Locate the cell with the specified text and output its (X, Y) center coordinate. 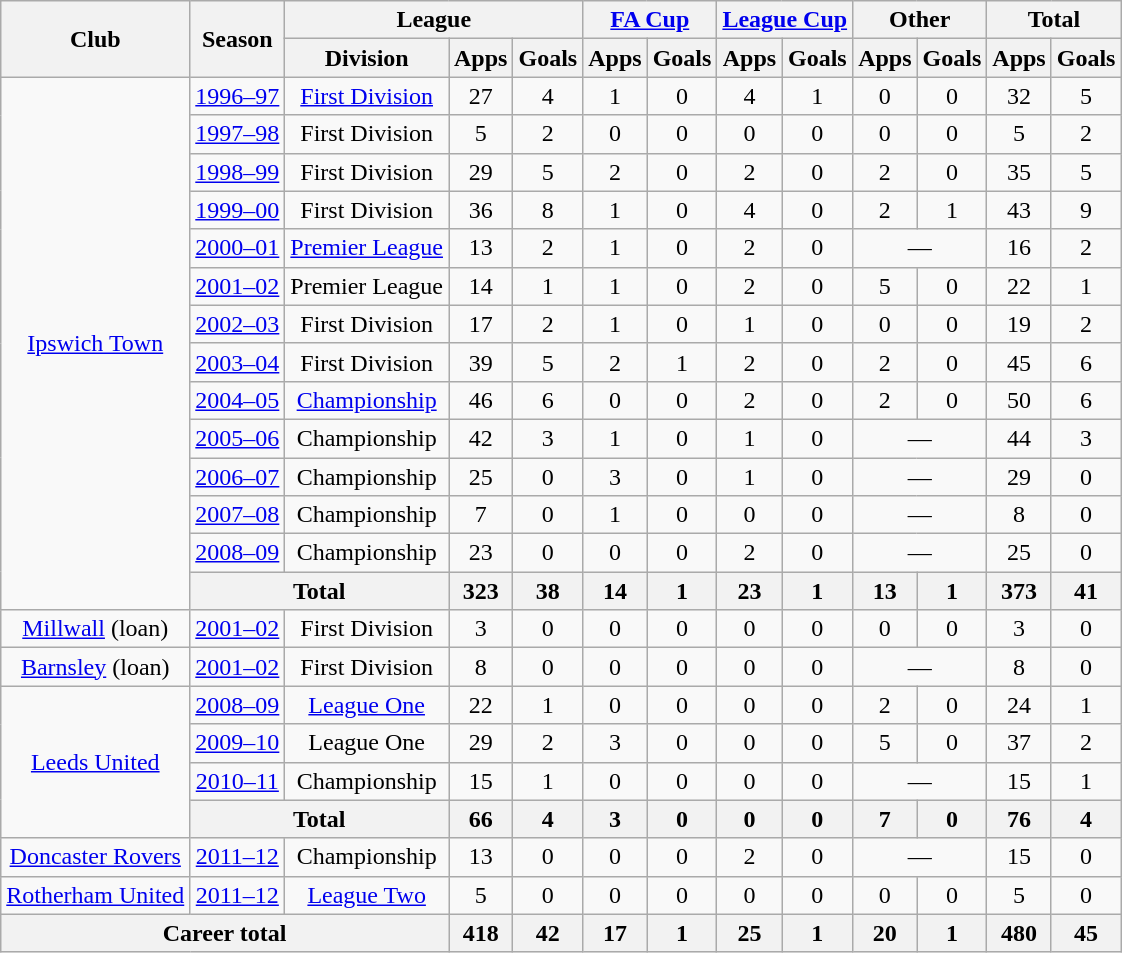
43 (1019, 210)
Division (367, 58)
418 (480, 933)
2006–07 (238, 477)
50 (1019, 400)
Rotherham United (96, 895)
373 (1019, 591)
46 (480, 400)
2002–03 (238, 324)
66 (480, 819)
League Two (367, 895)
41 (1086, 591)
1999–00 (238, 210)
20 (885, 933)
Ipswich Town (96, 344)
39 (480, 362)
2004–05 (238, 400)
1996–97 (238, 96)
Other (920, 20)
9 (1086, 210)
FA Cup (650, 20)
2000–01 (238, 248)
27 (480, 96)
Doncaster Rovers (96, 857)
2007–08 (238, 515)
480 (1019, 933)
1998–99 (238, 172)
Career total (225, 933)
1997–98 (238, 134)
323 (480, 591)
19 (1019, 324)
Leeds United (96, 762)
76 (1019, 819)
16 (1019, 248)
2003–04 (238, 362)
35 (1019, 172)
44 (1019, 438)
2009–10 (238, 743)
League (434, 20)
Club (96, 39)
2005–06 (238, 438)
32 (1019, 96)
Millwall (loan) (96, 629)
Season (238, 39)
36 (480, 210)
37 (1019, 743)
League Cup (785, 20)
24 (1019, 705)
2010–11 (238, 781)
Barnsley (loan) (96, 667)
38 (548, 591)
